Determine the [x, y] coordinate at the center of the cell enclosing the given text.  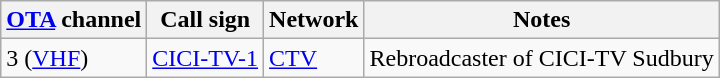
Notes [542, 20]
Call sign [206, 20]
Network [314, 20]
CTV [314, 58]
Rebroadcaster of CICI-TV Sudbury [542, 58]
3 (VHF) [74, 58]
OTA channel [74, 20]
CICI-TV-1 [206, 58]
